For the text-containing cell, return its midpoint in (X, Y) coordinate format. 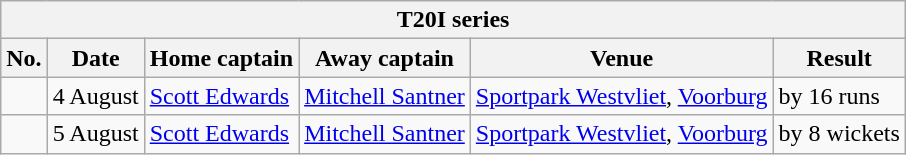
T20I series (454, 20)
by 16 runs (839, 96)
Home captain (221, 58)
4 August (96, 96)
Venue (622, 58)
Result (839, 58)
No. (24, 58)
by 8 wickets (839, 134)
Away captain (385, 58)
5 August (96, 134)
Date (96, 58)
